Search for the cell housing the specified text and yield its (X, Y) center coordinate. 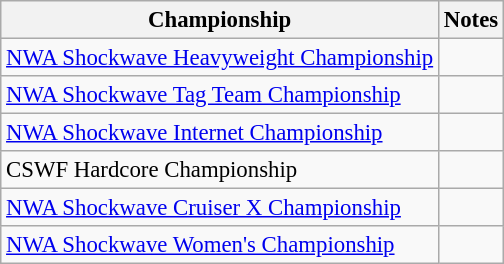
Notes (470, 20)
NWA Shockwave Cruiser X Championship (220, 208)
NWA Shockwave Heavyweight Championship (220, 58)
NWA Shockwave Tag Team Championship (220, 95)
NWA Shockwave Internet Championship (220, 133)
CSWF Hardcore Championship (220, 170)
NWA Shockwave Women's Championship (220, 245)
Championship (220, 20)
